Extract the [X, Y] coordinate from the center of the cell holding the provided text.  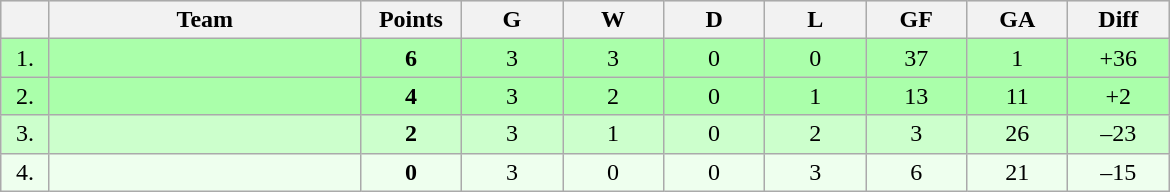
Points [410, 20]
+2 [1118, 96]
Team [204, 20]
11 [1018, 96]
37 [916, 58]
4 [410, 96]
GA [1018, 20]
4. [26, 172]
26 [1018, 134]
W [612, 20]
D [714, 20]
3. [26, 134]
Diff [1118, 20]
–15 [1118, 172]
G [512, 20]
21 [1018, 172]
GF [916, 20]
+36 [1118, 58]
L [816, 20]
2. [26, 96]
–23 [1118, 134]
13 [916, 96]
1. [26, 58]
